Capture the cell that displays the provided text and extract its [x, y] central coordinate. 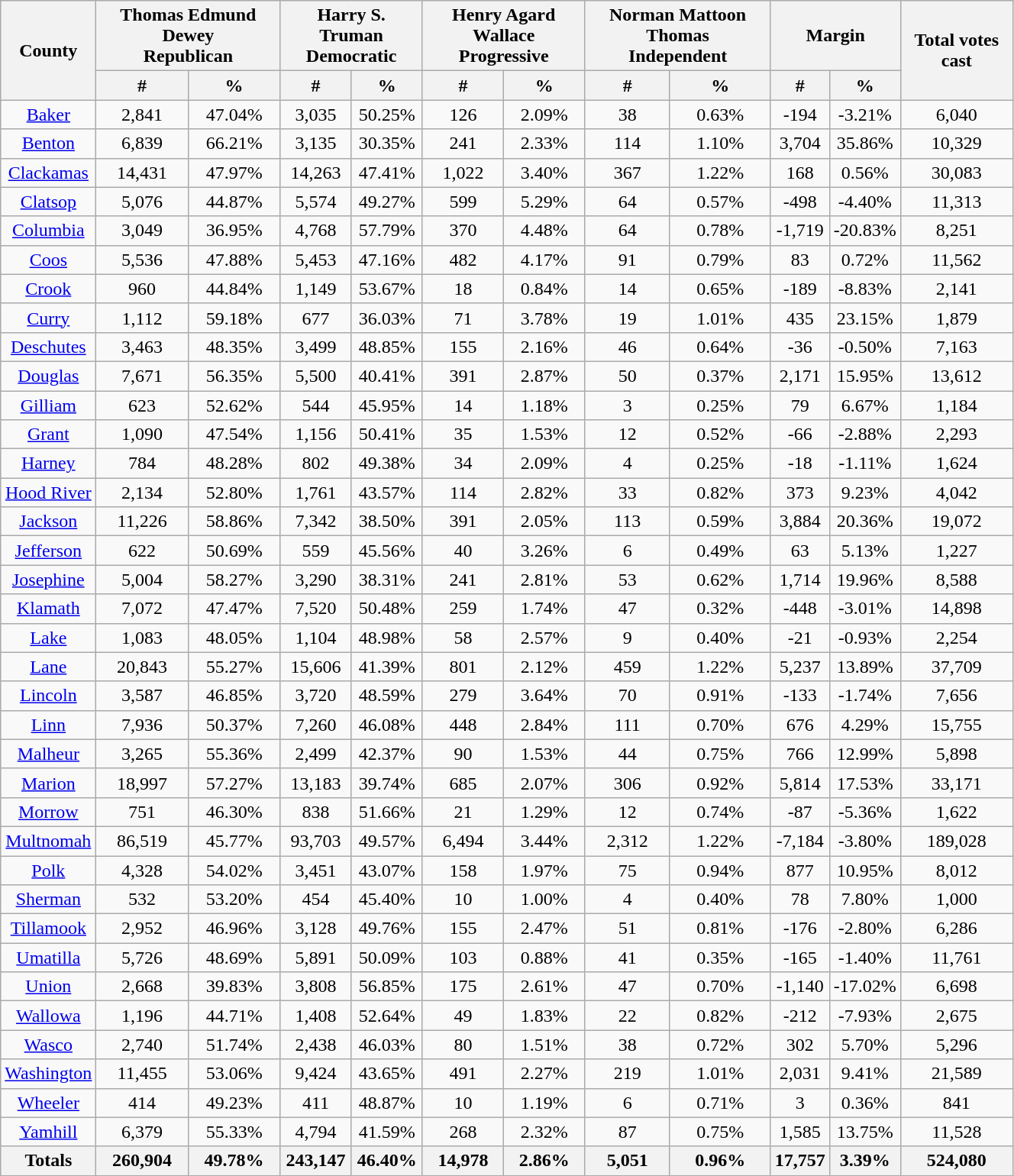
46.40% [386, 1161]
Marion [49, 783]
Clackamas [49, 173]
58.86% [234, 522]
86,519 [142, 841]
3,128 [316, 929]
2.86% [544, 1161]
50.25% [386, 115]
Totals [49, 1161]
14,898 [956, 609]
454 [316, 900]
0.81% [720, 929]
3,884 [800, 522]
3,290 [316, 580]
-448 [800, 609]
49.27% [386, 202]
55.33% [234, 1132]
47.16% [386, 260]
5,536 [142, 260]
1,227 [956, 551]
4.17% [544, 260]
51.66% [386, 812]
-66 [800, 435]
-0.50% [864, 347]
48.85% [386, 347]
47.04% [234, 115]
53.06% [234, 1074]
3,135 [316, 144]
71 [463, 318]
524,080 [956, 1161]
5.70% [864, 1045]
3,265 [142, 754]
1,104 [316, 638]
-194 [800, 115]
3.44% [544, 841]
2,141 [956, 289]
44.71% [234, 1016]
45.56% [386, 551]
5,051 [628, 1161]
219 [628, 1074]
Morrow [49, 812]
50.48% [386, 609]
1,408 [316, 1016]
2,134 [142, 493]
367 [628, 173]
44.87% [234, 202]
35 [463, 435]
-212 [800, 1016]
2.57% [544, 638]
Henry Agard WallaceProgressive [504, 36]
622 [142, 551]
Lake [49, 638]
17.53% [864, 783]
-18 [800, 464]
7,342 [316, 522]
11,761 [956, 958]
56.85% [386, 987]
75 [628, 870]
30.35% [386, 144]
1.10% [720, 144]
3.40% [544, 173]
2,031 [800, 1074]
1.97% [544, 870]
49.38% [386, 464]
6,286 [956, 929]
268 [463, 1132]
Benton [49, 144]
459 [628, 667]
5,237 [800, 667]
19,072 [956, 522]
49.76% [386, 929]
Union [49, 987]
5,891 [316, 958]
13,183 [316, 783]
50 [628, 376]
7,072 [142, 609]
52.80% [234, 493]
45.95% [386, 405]
63 [800, 551]
58.27% [234, 580]
2,438 [316, 1045]
5,898 [956, 754]
168 [800, 173]
11,455 [142, 1074]
-165 [800, 958]
260,904 [142, 1161]
411 [316, 1103]
5,453 [316, 260]
40 [463, 551]
2,740 [142, 1045]
-176 [800, 929]
113 [628, 522]
0.64% [720, 347]
435 [800, 318]
2,499 [316, 754]
Douglas [49, 376]
11,528 [956, 1132]
4,794 [316, 1132]
448 [463, 725]
0.35% [720, 958]
43.57% [386, 493]
79 [800, 405]
4.29% [864, 725]
-21 [800, 638]
3,499 [316, 347]
Grant [49, 435]
45.77% [234, 841]
46.30% [234, 812]
19 [628, 318]
12.99% [864, 754]
Multnomah [49, 841]
Wasco [49, 1045]
482 [463, 260]
6,379 [142, 1132]
0.37% [720, 376]
2.32% [544, 1132]
-87 [800, 812]
877 [800, 870]
10,329 [956, 144]
36.03% [386, 318]
3,720 [316, 696]
7,656 [956, 696]
-1.40% [864, 958]
-4.40% [864, 202]
78 [800, 900]
960 [142, 289]
7.80% [864, 900]
5,814 [800, 783]
1.29% [544, 812]
83 [800, 260]
14,431 [142, 173]
15,606 [316, 667]
491 [463, 1074]
6,040 [956, 115]
46.08% [386, 725]
15.95% [864, 376]
-17.02% [864, 987]
48.28% [234, 464]
Wallowa [49, 1016]
302 [800, 1045]
Columbia [49, 231]
2,312 [628, 841]
47.41% [386, 173]
Umatilla [49, 958]
9.41% [864, 1074]
841 [956, 1103]
41 [628, 958]
2.07% [544, 783]
14,978 [463, 1161]
7,671 [142, 376]
5,004 [142, 580]
50.37% [234, 725]
-1.74% [864, 696]
2,952 [142, 929]
3,808 [316, 987]
2,668 [142, 987]
-8.83% [864, 289]
11,562 [956, 260]
3.26% [544, 551]
Jackson [49, 522]
43.65% [386, 1074]
-5.36% [864, 812]
37,709 [956, 667]
5,296 [956, 1045]
5.29% [544, 202]
5,500 [316, 376]
52.64% [386, 1016]
0.49% [720, 551]
-20.83% [864, 231]
175 [463, 987]
Clatsop [49, 202]
0.96% [720, 1161]
Malheur [49, 754]
56.35% [234, 376]
1,879 [956, 318]
-498 [800, 202]
0.71% [720, 1103]
2,675 [956, 1016]
47.88% [234, 260]
-7,184 [800, 841]
-189 [800, 289]
559 [316, 551]
13.75% [864, 1132]
48.05% [234, 638]
1,083 [142, 638]
48.87% [386, 1103]
Deschutes [49, 347]
0.88% [544, 958]
41.59% [386, 1132]
2.05% [544, 522]
5.13% [864, 551]
1,149 [316, 289]
11,226 [142, 522]
1.00% [544, 900]
51 [628, 929]
3,704 [800, 144]
39.74% [386, 783]
93,703 [316, 841]
14,263 [316, 173]
59.18% [234, 318]
48.98% [386, 638]
0.91% [720, 696]
51.74% [234, 1045]
0.84% [544, 289]
21,589 [956, 1074]
2,171 [800, 376]
0.65% [720, 289]
19.96% [864, 580]
-1.11% [864, 464]
Coos [49, 260]
4,042 [956, 493]
1,112 [142, 318]
158 [463, 870]
1,184 [956, 405]
802 [316, 464]
279 [463, 696]
-1,719 [800, 231]
Klamath [49, 609]
Polk [49, 870]
801 [463, 667]
-2.88% [864, 435]
-1,140 [800, 987]
0.74% [720, 812]
17,757 [800, 1161]
-7.93% [864, 1016]
2.27% [544, 1074]
532 [142, 900]
3,035 [316, 115]
9.23% [864, 493]
103 [463, 958]
50.69% [234, 551]
-36 [800, 347]
0.92% [720, 783]
-3.80% [864, 841]
8,588 [956, 580]
0.32% [720, 609]
49.57% [386, 841]
6.67% [864, 405]
90 [463, 754]
1.51% [544, 1045]
1,000 [956, 900]
Thomas Edmund DeweyRepublican [188, 36]
11,313 [956, 202]
Tillamook [49, 929]
1,022 [463, 173]
55.27% [234, 667]
1,714 [800, 580]
13.89% [864, 667]
0.57% [720, 202]
8,251 [956, 231]
2.33% [544, 144]
1.18% [544, 405]
44.84% [234, 289]
5,726 [142, 958]
3.39% [864, 1161]
0.52% [720, 435]
38.50% [386, 522]
7,520 [316, 609]
784 [142, 464]
1,624 [956, 464]
2.81% [544, 580]
111 [628, 725]
48.59% [386, 696]
-2.80% [864, 929]
243,147 [316, 1161]
15,755 [956, 725]
1,761 [316, 493]
30,083 [956, 173]
46 [628, 347]
57.79% [386, 231]
47.54% [234, 435]
1,622 [956, 812]
2,841 [142, 115]
0.62% [720, 580]
41.39% [386, 667]
259 [463, 609]
1.74% [544, 609]
5,076 [142, 202]
6,839 [142, 144]
6,494 [463, 841]
544 [316, 405]
22 [628, 1016]
48.69% [234, 958]
0.78% [720, 231]
2,254 [956, 638]
599 [463, 202]
20.36% [864, 522]
0.63% [720, 115]
49.23% [234, 1103]
21 [463, 812]
46.85% [234, 696]
66.21% [234, 144]
414 [142, 1103]
9 [628, 638]
3,463 [142, 347]
-3.21% [864, 115]
3,587 [142, 696]
33 [628, 493]
13,612 [956, 376]
0.94% [720, 870]
685 [463, 783]
3,049 [142, 231]
766 [800, 754]
County [49, 50]
80 [463, 1045]
370 [463, 231]
2.84% [544, 725]
3.64% [544, 696]
-3.01% [864, 609]
18,997 [142, 783]
Lane [49, 667]
10.95% [864, 870]
Jefferson [49, 551]
54.02% [234, 870]
48.35% [234, 347]
47.47% [234, 609]
46.96% [234, 929]
Lincoln [49, 696]
Crook [49, 289]
0.79% [720, 260]
2.82% [544, 493]
2.16% [544, 347]
47.97% [234, 173]
34 [463, 464]
9,424 [316, 1074]
40.41% [386, 376]
8,012 [956, 870]
Sherman [49, 900]
1,585 [800, 1132]
373 [800, 493]
35.86% [864, 144]
-133 [800, 696]
Norman Mattoon ThomasIndependent [678, 36]
3,451 [316, 870]
53.20% [234, 900]
55.36% [234, 754]
36.95% [234, 231]
43.07% [386, 870]
91 [628, 260]
2,293 [956, 435]
Margin [835, 36]
1.83% [544, 1016]
20,843 [142, 667]
Gilliam [49, 405]
2.61% [544, 987]
45.40% [386, 900]
70 [628, 696]
49.78% [234, 1161]
677 [316, 318]
Wheeler [49, 1103]
46.03% [386, 1045]
Yamhill [49, 1132]
7,163 [956, 347]
4,328 [142, 870]
751 [142, 812]
Total votes cast [956, 50]
Harney [49, 464]
52.62% [234, 405]
838 [316, 812]
7,260 [316, 725]
Linn [49, 725]
1,196 [142, 1016]
623 [142, 405]
53 [628, 580]
4,768 [316, 231]
676 [800, 725]
0.56% [864, 173]
38.31% [386, 580]
0.36% [864, 1103]
23.15% [864, 318]
2.87% [544, 376]
2.47% [544, 929]
33,171 [956, 783]
Josephine [49, 580]
3.78% [544, 318]
42.37% [386, 754]
0.59% [720, 522]
50.09% [386, 958]
Hood River [49, 493]
53.67% [386, 289]
18 [463, 289]
58 [463, 638]
39.83% [234, 987]
Curry [49, 318]
44 [628, 754]
1,156 [316, 435]
57.27% [234, 783]
49 [463, 1016]
126 [463, 115]
5,574 [316, 202]
-0.93% [864, 638]
4.48% [544, 231]
Harry S. TrumanDemocratic [351, 36]
2.12% [544, 667]
1.19% [544, 1103]
7,936 [142, 725]
6,698 [956, 987]
Baker [49, 115]
189,028 [956, 841]
1,090 [142, 435]
87 [628, 1132]
Washington [49, 1074]
50.41% [386, 435]
306 [628, 783]
